Pinpoint the cell where the given text exists, returning its (x, y) midpoint coordinate. 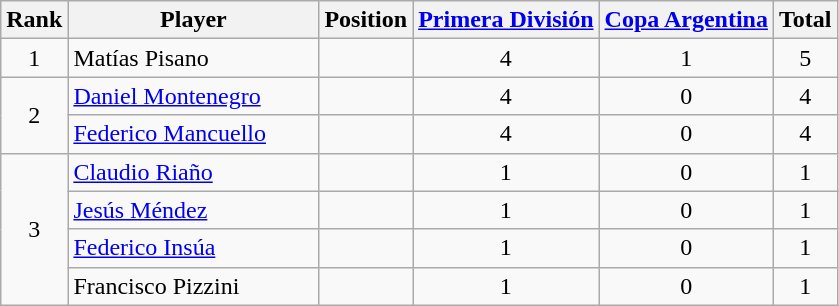
5 (805, 58)
Copa Argentina (686, 20)
Jesús Méndez (194, 210)
Daniel Montenegro (194, 96)
Francisco Pizzini (194, 286)
Federico Insúa (194, 248)
Total (805, 20)
Claudio Riaño (194, 172)
2 (34, 115)
Primera División (506, 20)
Matías Pisano (194, 58)
Position (366, 20)
Federico Mancuello (194, 134)
Rank (34, 20)
Player (194, 20)
3 (34, 229)
